Scan for the cell matching the given text and deliver its (X, Y) coordinate at center. 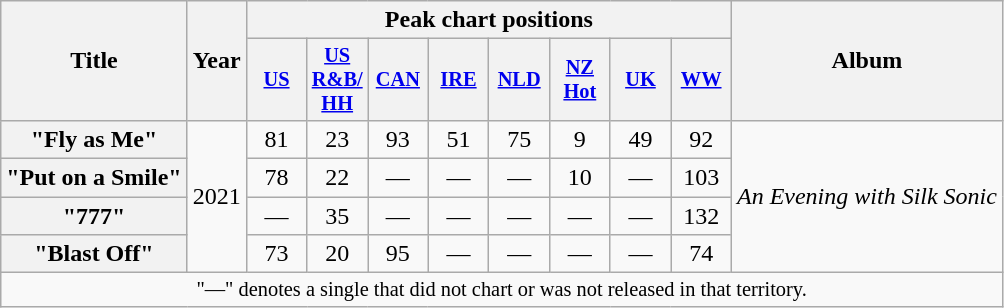
NLD (520, 80)
An Evening with Silk Sonic (866, 196)
103 (702, 178)
10 (580, 178)
51 (458, 139)
WW (702, 80)
"Blast Off" (94, 254)
132 (702, 216)
93 (398, 139)
Album (866, 61)
NZHot (580, 80)
IRE (458, 80)
"777" (94, 216)
95 (398, 254)
Peak chart positions (488, 20)
"Fly as Me" (94, 139)
Title (94, 61)
USR&B/HH (338, 80)
35 (338, 216)
78 (276, 178)
23 (338, 139)
UK (640, 80)
73 (276, 254)
20 (338, 254)
"Put on a Smile" (94, 178)
"—" denotes a single that did not chart or was not released in that territory. (502, 290)
22 (338, 178)
Year (216, 61)
74 (702, 254)
49 (640, 139)
75 (520, 139)
81 (276, 139)
9 (580, 139)
CAN (398, 80)
2021 (216, 196)
92 (702, 139)
US (276, 80)
